From the cell containing the given text, extract its center point as [X, Y] coordinate. 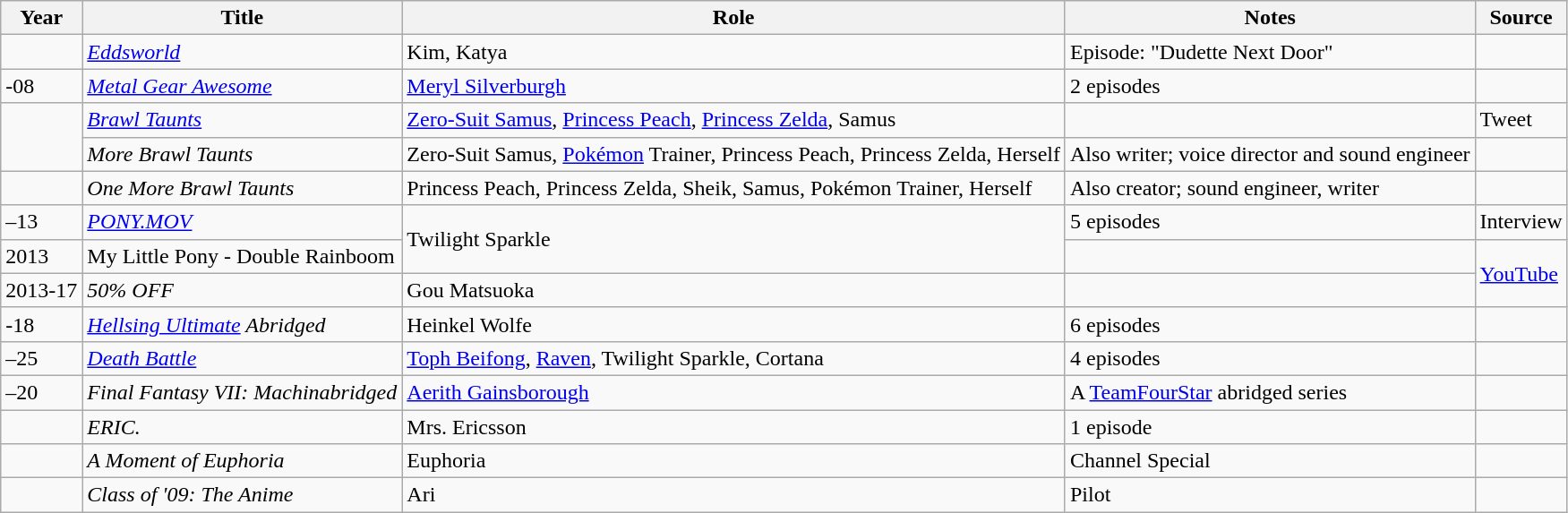
–25 [41, 358]
My Little Pony - Double Rainboom [242, 256]
Tweet [1521, 120]
Meryl Silverburgh [734, 86]
Channel Special [1270, 461]
Toph Beifong, Raven, Twilight Sparkle, Cortana [734, 358]
One More Brawl Taunts [242, 188]
2 episodes [1270, 86]
Eddsworld [242, 52]
Also creator; sound engineer, writer [1270, 188]
Final Fantasy VII: Machinabridged [242, 392]
Brawl Taunts [242, 120]
Zero-Suit Samus, Pokémon Trainer, Princess Peach, Princess Zelda, Herself [734, 154]
Ari [734, 495]
Notes [1270, 18]
PONY.MOV [242, 222]
Also writer; voice director and sound engineer [1270, 154]
Class of '09: The Anime [242, 495]
Hellsing Ultimate Abridged [242, 324]
Aerith Gainsborough [734, 392]
1 episode [1270, 427]
50% OFF [242, 290]
Twilight Sparkle [734, 239]
Death Battle [242, 358]
2013 [41, 256]
–20 [41, 392]
A Moment of Euphoria [242, 461]
-08 [41, 86]
Interview [1521, 222]
Kim, Katya [734, 52]
Princess Peach, Princess Zelda, Sheik, Samus, Pokémon Trainer, Herself [734, 188]
Title [242, 18]
Gou Matsuoka [734, 290]
5 episodes [1270, 222]
6 episodes [1270, 324]
Role [734, 18]
Year [41, 18]
YouTube [1521, 273]
Mrs. Ericsson [734, 427]
-18 [41, 324]
Episode: "Dudette Next Door" [1270, 52]
Zero-Suit Samus, Princess Peach, Princess Zelda, Samus [734, 120]
A TeamFourStar abridged series [1270, 392]
Pilot [1270, 495]
Euphoria [734, 461]
ERIC. [242, 427]
Heinkel Wolfe [734, 324]
4 episodes [1270, 358]
–13 [41, 222]
More Brawl Taunts [242, 154]
Metal Gear Awesome [242, 86]
2013-17 [41, 290]
Source [1521, 18]
